Pinpoint the cell where the given text exists, returning its [x, y] midpoint coordinate. 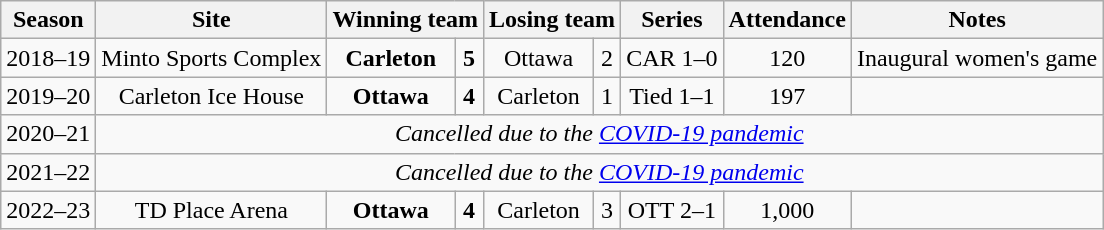
2018–19 [48, 58]
197 [787, 96]
2022–23 [48, 210]
5 [470, 58]
OTT 2–1 [672, 210]
1,000 [787, 210]
Series [672, 20]
Winning team [406, 20]
Tied 1–1 [672, 96]
TD Place Arena [212, 210]
CAR 1–0 [672, 58]
Season [48, 20]
2 [608, 58]
2021–22 [48, 172]
Attendance [787, 20]
Site [212, 20]
Minto Sports Complex [212, 58]
2020–21 [48, 134]
Carleton Ice House [212, 96]
Inaugural women's game [976, 58]
Notes [976, 20]
Losing team [552, 20]
120 [787, 58]
1 [608, 96]
2019–20 [48, 96]
3 [608, 210]
